Output the [x, y] coordinate of the center of the cell containing the given text.  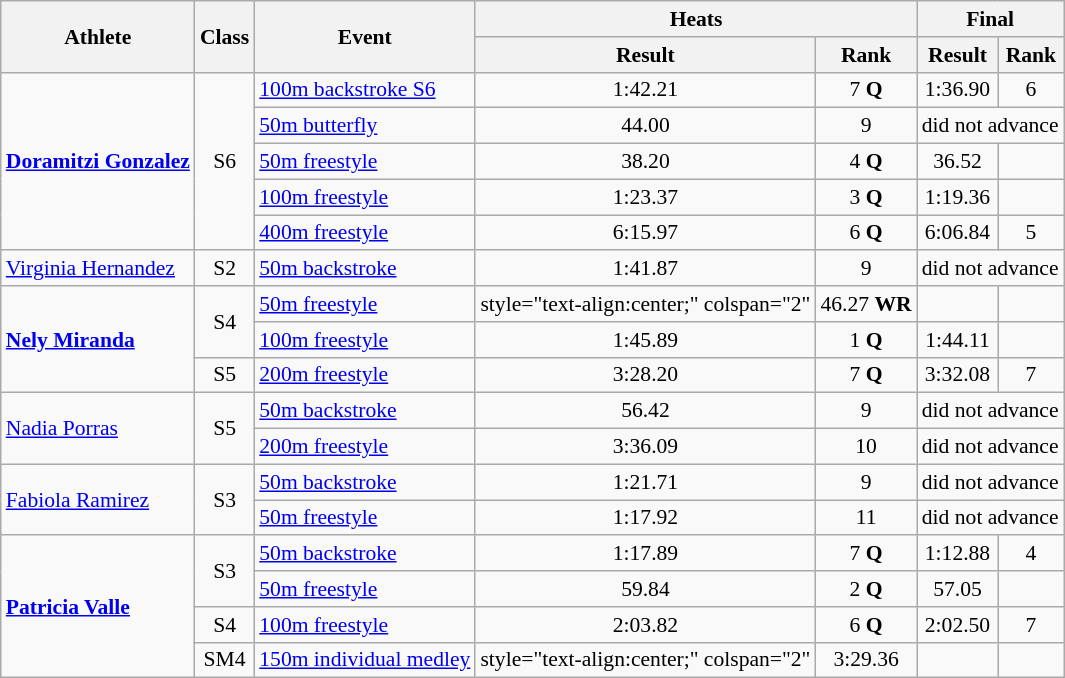
2:03.82 [645, 625]
6:15.97 [645, 233]
Athlete [98, 36]
100m backstroke S6 [364, 90]
Fabiola Ramirez [98, 500]
1:45.89 [645, 340]
S2 [224, 269]
150m individual medley [364, 660]
1:21.71 [645, 482]
Heats [696, 19]
44.00 [645, 126]
6:06.84 [958, 233]
Class [224, 36]
38.20 [645, 162]
1:44.11 [958, 340]
59.84 [645, 589]
3:32.08 [958, 375]
3:29.36 [866, 660]
57.05 [958, 589]
3 Q [866, 197]
4 [1030, 554]
1 Q [866, 340]
1:17.92 [645, 518]
Patricia Valle [98, 607]
5 [1030, 233]
1:36.90 [958, 90]
Event [364, 36]
56.42 [645, 411]
Final [990, 19]
1:19.36 [958, 197]
1:12.88 [958, 554]
36.52 [958, 162]
Doramitzi Gonzalez [98, 161]
Virginia Hernandez [98, 269]
11 [866, 518]
46.27 WR [866, 304]
Nadia Porras [98, 428]
2 Q [866, 589]
SM4 [224, 660]
1:17.89 [645, 554]
2:02.50 [958, 625]
Nely Miranda [98, 340]
1:23.37 [645, 197]
50m butterfly [364, 126]
10 [866, 447]
400m freestyle [364, 233]
1:42.21 [645, 90]
S6 [224, 161]
3:36.09 [645, 447]
4 Q [866, 162]
3:28.20 [645, 375]
1:41.87 [645, 269]
6 [1030, 90]
